Return [X, Y] of the center of cell containing provided text 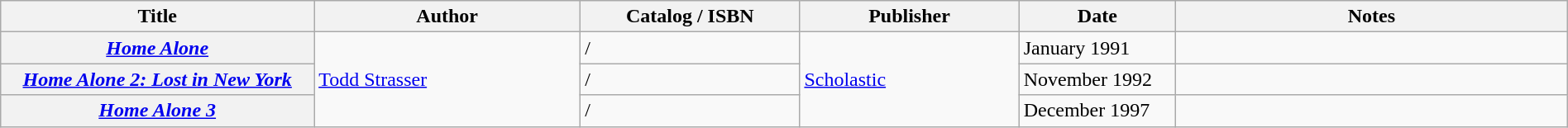
Publisher [910, 17]
Catalog / ISBN [690, 17]
Scholastic [910, 79]
Title [157, 17]
Author [447, 17]
Todd Strasser [447, 79]
January 1991 [1097, 48]
Home Alone [157, 48]
Notes [1372, 17]
Home Alone 2: Lost in New York [157, 79]
Date [1097, 17]
Home Alone 3 [157, 111]
December 1997 [1097, 111]
November 1992 [1097, 79]
